Search for the cell housing the specified text and yield its [x, y] center coordinate. 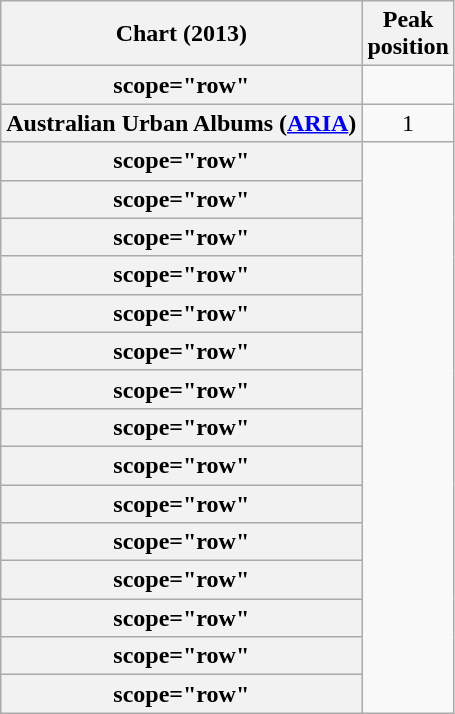
1 [408, 123]
Chart (2013) [182, 34]
Peakposition [408, 34]
Australian Urban Albums (ARIA) [182, 123]
